Capture the cell that displays the provided text and extract its (x, y) central coordinate. 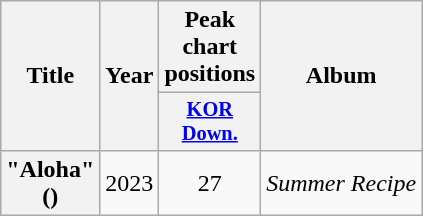
Year (130, 76)
KORDown. (210, 122)
"Aloha"() (50, 182)
27 (210, 182)
2023 (130, 182)
Peak chartpositions (210, 47)
Title (50, 76)
Summer Recipe (342, 182)
Album (342, 76)
